Identify which cell holds the provided text, then report its (X, Y) central coordinate. 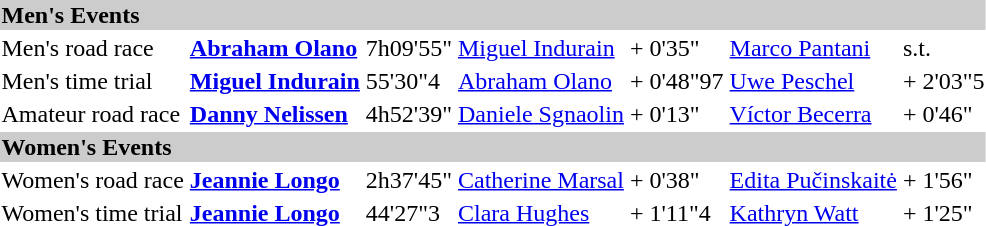
Daniele Sgnaolin (540, 114)
+ 1'56" (944, 180)
55'30"4 (408, 81)
+ 0'46" (944, 114)
Víctor Becerra (813, 114)
Men's time trial (92, 81)
Women's Events (493, 147)
7h09'55" (408, 48)
4h52'39" (408, 114)
Men's road race (92, 48)
+ 0'38" (676, 180)
Danny Nelissen (274, 114)
+ 0'13" (676, 114)
Edita Pučinskaitė (813, 180)
Marco Pantani (813, 48)
Jeannie Longo (274, 180)
Men's Events (493, 15)
2h37'45" (408, 180)
Uwe Peschel (813, 81)
Women's road race (92, 180)
s.t. (944, 48)
+ 2'03"5 (944, 81)
Amateur road race (92, 114)
+ 0'35" (676, 48)
Catherine Marsal (540, 180)
+ 0'48"97 (676, 81)
